Extract the (x, y) coordinate from the center of the cell holding the provided text.  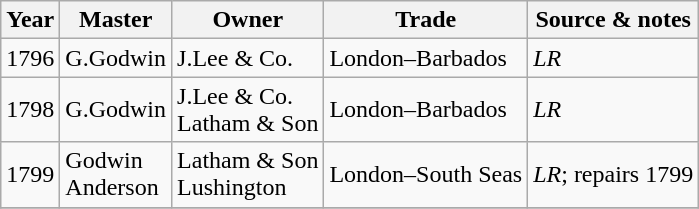
J.Lee & Co. (248, 58)
GodwinAnderson (116, 174)
Owner (248, 20)
Year (30, 20)
J.Lee & Co.Latham & Son (248, 110)
Latham & SonLushington (248, 174)
Trade (426, 20)
London–South Seas (426, 174)
LR; repairs 1799 (614, 174)
1799 (30, 174)
1796 (30, 58)
1798 (30, 110)
Source & notes (614, 20)
Master (116, 20)
